Identify which cell holds the provided text, then report its [X, Y] central coordinate. 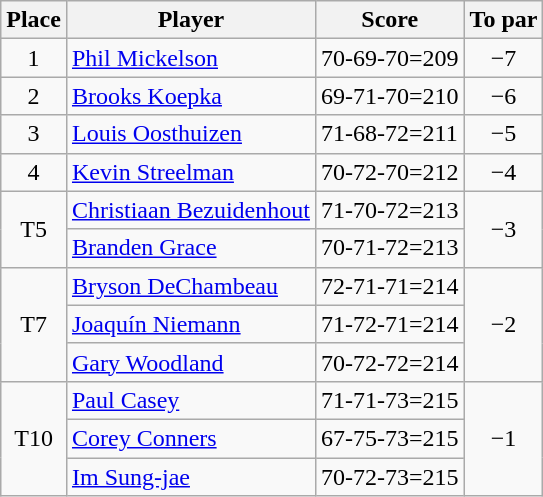
71-70-72=213 [390, 210]
Branden Grace [190, 248]
Joaquín Niemann [190, 324]
4 [34, 172]
71-72-71=214 [390, 324]
70-72-73=215 [390, 477]
Im Sung-jae [190, 477]
70-69-70=209 [390, 58]
Bryson DeChambeau [190, 286]
Brooks Koepka [190, 96]
−1 [504, 438]
Corey Conners [190, 438]
−2 [504, 324]
3 [34, 134]
72-71-71=214 [390, 286]
Player [190, 20]
Christiaan Bezuidenhout [190, 210]
−3 [504, 229]
−6 [504, 96]
Kevin Streelman [190, 172]
T7 [34, 324]
Paul Casey [190, 400]
Gary Woodland [190, 362]
69-71-70=210 [390, 96]
Place [34, 20]
2 [34, 96]
70-71-72=213 [390, 248]
−5 [504, 134]
T5 [34, 229]
1 [34, 58]
To par [504, 20]
Louis Oosthuizen [190, 134]
71-68-72=211 [390, 134]
70-72-70=212 [390, 172]
−7 [504, 58]
71-71-73=215 [390, 400]
Phil Mickelson [190, 58]
T10 [34, 438]
70-72-72=214 [390, 362]
67-75-73=215 [390, 438]
−4 [504, 172]
Score [390, 20]
